Capture the cell that displays the provided text and extract its [X, Y] central coordinate. 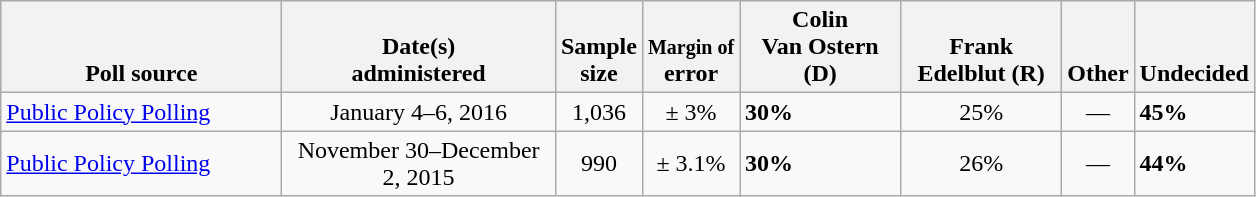
44% [1194, 164]
990 [598, 164]
Other [1098, 47]
November 30–December 2, 2015 [419, 164]
ColinVan Ostern (D) [820, 47]
25% [982, 112]
Undecided [1194, 47]
Date(s)administered [419, 47]
± 3% [690, 112]
26% [982, 164]
FrankEdelblut (R) [982, 47]
45% [1194, 112]
Poll source [142, 47]
± 3.1% [690, 164]
January 4–6, 2016 [419, 112]
1,036 [598, 112]
Samplesize [598, 47]
Margin oferror [690, 47]
